Detect which cell encompasses the target text, then output its [x, y] center coordinate. 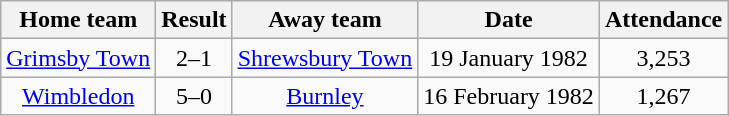
Result [194, 20]
16 February 1982 [509, 96]
Burnley [325, 96]
Grimsby Town [78, 58]
Shrewsbury Town [325, 58]
Home team [78, 20]
1,267 [663, 96]
2–1 [194, 58]
19 January 1982 [509, 58]
3,253 [663, 58]
Away team [325, 20]
Attendance [663, 20]
Wimbledon [78, 96]
Date [509, 20]
5–0 [194, 96]
